From the cell containing the given text, extract its center point as [x, y] coordinate. 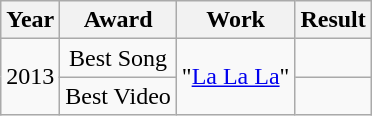
Work [236, 20]
Award [118, 20]
"La La La" [236, 77]
Result [333, 20]
Year [30, 20]
2013 [30, 77]
Best Video [118, 96]
Best Song [118, 58]
